Capture the cell that displays the provided text and extract its (x, y) central coordinate. 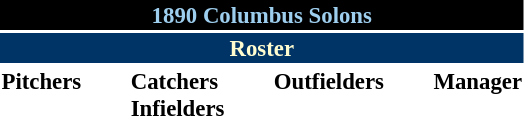
1890 Columbus Solons (262, 15)
Roster (262, 48)
